Determine the [X, Y] coordinate at the center of the cell enclosing the given text.  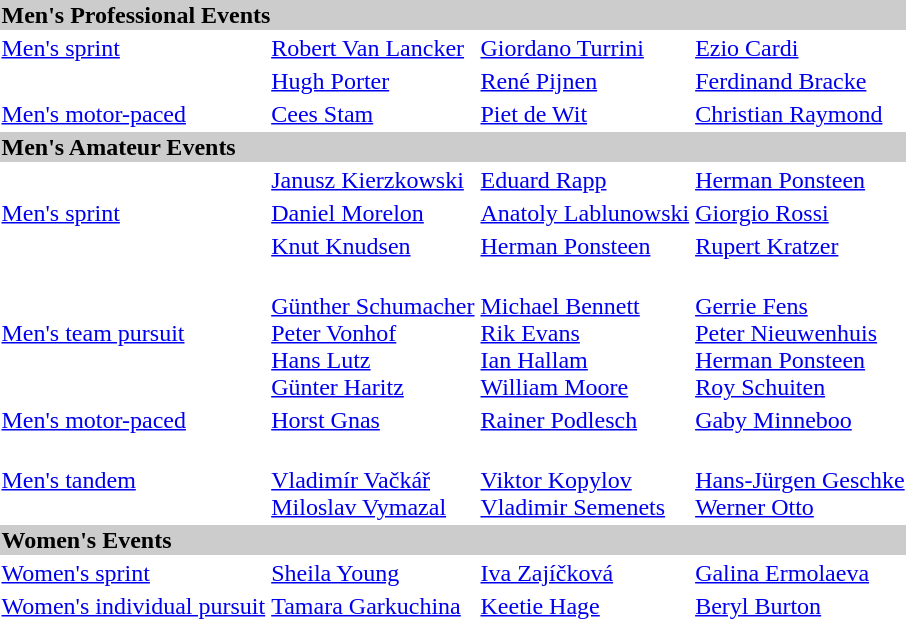
Viktor Kopylov Vladimir Semenets [585, 480]
Horst Gnas [373, 420]
Cees Stam [373, 114]
Eduard Rapp [585, 180]
Günther Schumacher Peter Vonhof Hans Lutz Günter Haritz [373, 333]
Vladimír Vačkář Miloslav Vymazal [373, 480]
Iva Zajíčková [585, 573]
Michael Bennett Rik Evans Ian Hallam William Moore [585, 333]
Piet de Wit [585, 114]
Women's sprint [134, 573]
Rainer Podlesch [585, 420]
Women's Events [453, 540]
Herman Ponsteen [585, 246]
Robert Van Lancker [373, 48]
Hugh Porter [373, 81]
Daniel Morelon [373, 213]
René Pijnen [585, 81]
Men's Professional Events [453, 15]
Anatoly Lablunowski [585, 213]
Giordano Turrini [585, 48]
Men's team pursuit [134, 333]
Men's tandem [134, 480]
Janusz Kierzkowski [373, 180]
Knut Knudsen [373, 246]
Men's Amateur Events [453, 147]
Sheila Young [373, 573]
